For the text-containing cell, return its midpoint in (X, Y) coordinate format. 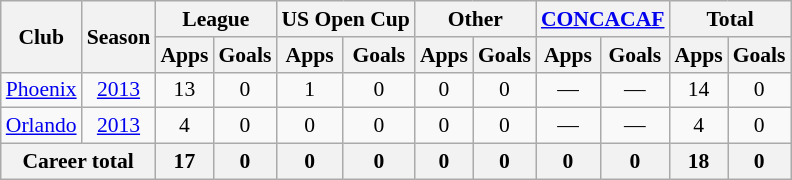
Phoenix (42, 90)
CONCACAF (603, 19)
Season (119, 36)
1 (309, 90)
14 (699, 90)
Career total (78, 162)
13 (184, 90)
17 (184, 162)
18 (699, 162)
Orlando (42, 126)
Total (730, 19)
Club (42, 36)
Other (476, 19)
League (216, 19)
US Open Cup (345, 19)
